Scan for the cell matching the given text and deliver its (X, Y) coordinate at center. 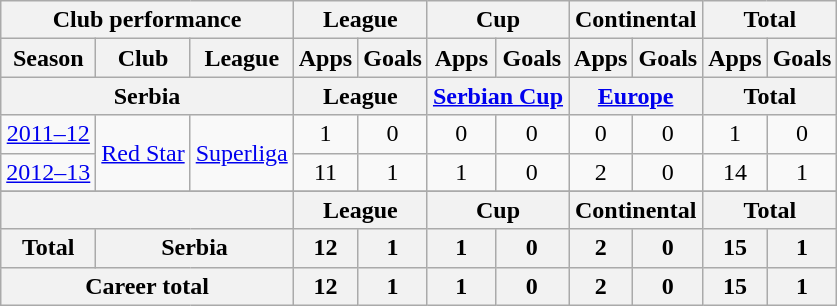
2011–12 (48, 134)
11 (325, 172)
2012–13 (48, 172)
Career total (147, 286)
Club (143, 58)
Season (48, 58)
Red Star (143, 153)
Superliga (242, 153)
Club performance (147, 20)
Serbian Cup (498, 96)
Europe (636, 96)
14 (735, 172)
